Determine the (x, y) coordinate at the center of the cell enclosing the given text.  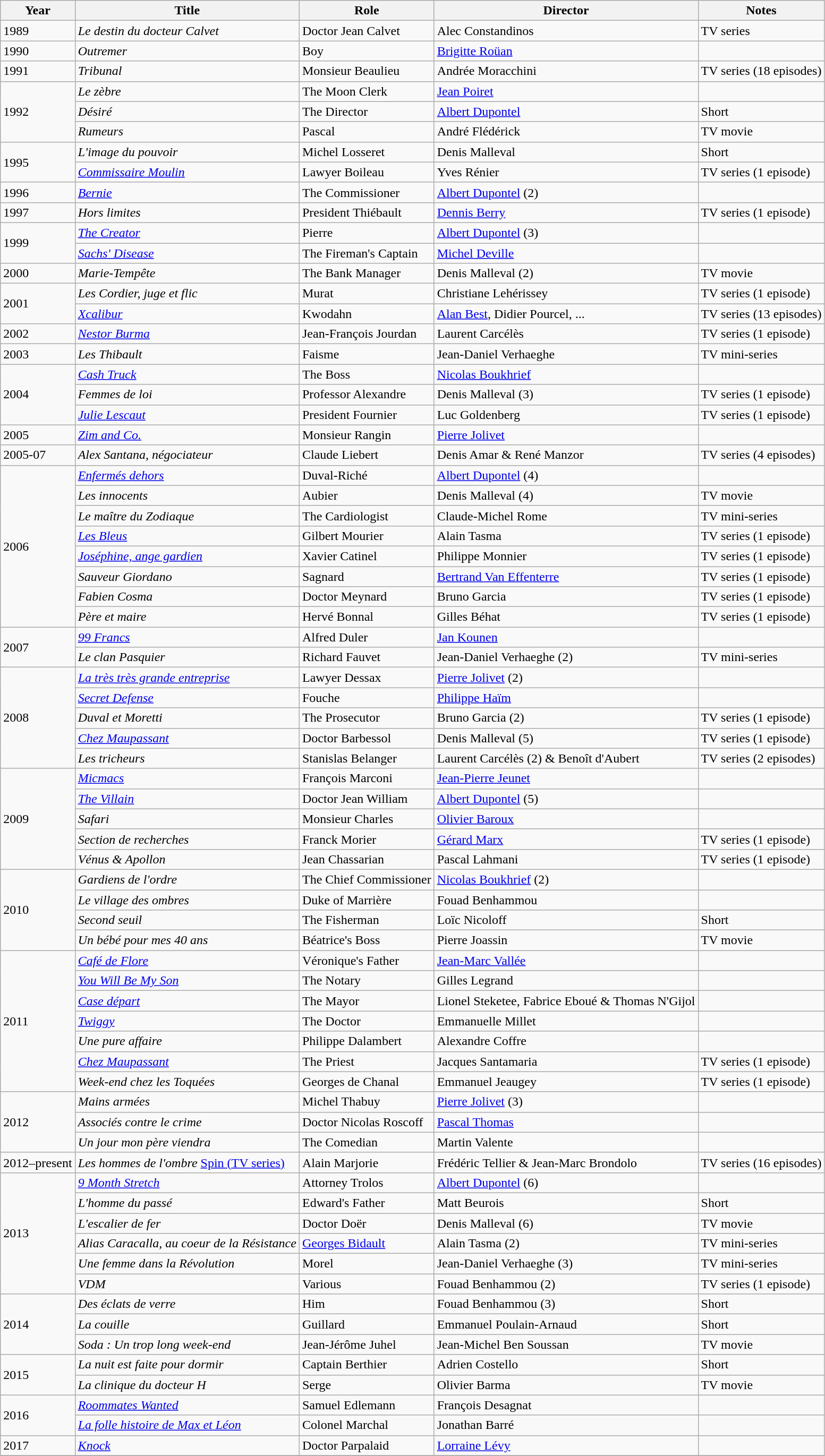
Jean Poiret (566, 91)
Monsieur Charles (367, 819)
Duval et Moretti (187, 718)
Case départ (187, 1001)
Michel Deville (566, 253)
Christiane Lehérissey (566, 294)
2003 (38, 354)
Les Cordier, juge et flic (187, 294)
Yves Rénier (566, 172)
Denis Malleval (566, 152)
Bertrand Van Effenterre (566, 576)
1990 (38, 51)
Dennis Berry (566, 212)
Secret Defense (187, 698)
Faisme (367, 354)
Doctor Barbessol (367, 738)
Alain Tasma (2) (566, 1244)
Les Bleus (187, 536)
Year (38, 11)
Philippe Monnier (566, 556)
Une femme dans la Révolution (187, 1264)
Gardiens de l'ordre (187, 879)
Désiré (187, 112)
Bernie (187, 192)
TV series (4 episodes) (761, 455)
Zim and Co. (187, 435)
Gilles Legrand (566, 981)
Martin Valente (566, 1142)
Micmacs (187, 778)
2012–present (38, 1162)
The Creator (187, 233)
2012 (38, 1122)
La clinique du docteur H (187, 1385)
The Moon Clerk (367, 91)
Denis Malleval (4) (566, 495)
2008 (38, 718)
Role (367, 11)
Denis Malleval (2) (566, 273)
Le zèbre (187, 91)
Gilles Béhat (566, 617)
1999 (38, 243)
Emmanuel Jeaugey (566, 1082)
Mains armées (187, 1102)
Jean-Daniel Verhaeghe (2) (566, 657)
Alias Caracalla, au coeur de la Résistance (187, 1244)
Fouad Benhammou (2) (566, 1284)
Hervé Bonnal (367, 617)
Tribunal (187, 71)
President Thiébault (367, 212)
The Cardiologist (367, 516)
Pierre Jolivet (566, 435)
Alan Best, Didier Pourcel, ... (566, 314)
Doctor Jean Calvet (367, 31)
Un jour mon père viendra (187, 1142)
Director (566, 11)
Bruno Garcia (566, 597)
2005 (38, 435)
The Boss (367, 374)
Roommates Wanted (187, 1405)
Jean-Pierre Jeunet (566, 778)
2005-07 (38, 455)
Week-end chez les Toquées (187, 1082)
Twiggy (187, 1021)
Claude-Michel Rome (566, 516)
Fouad Benhammou (3) (566, 1304)
L'homme du passé (187, 1203)
2007 (38, 647)
Bruno Garcia (2) (566, 718)
Loïc Nicoloff (566, 920)
Véronique's Father (367, 961)
François Marconi (367, 778)
Various (367, 1284)
The Bank Manager (367, 273)
9 Month Stretch (187, 1183)
Les innocents (187, 495)
2013 (38, 1233)
Jean-Daniel Verhaeghe (3) (566, 1264)
Luc Goldenberg (566, 415)
Claude Liebert (367, 455)
Matt Beurois (566, 1203)
TV series (16 episodes) (761, 1162)
Frédéric Tellier & Jean-Marc Brondolo (566, 1162)
Femmes de loi (187, 395)
2016 (38, 1415)
Title (187, 11)
The Fisherman (367, 920)
Duval-Riché (367, 475)
Béatrice's Boss (367, 940)
Morel (367, 1264)
Georges de Chanal (367, 1082)
Rumeurs (187, 132)
The Prosecutor (367, 718)
Adrien Costello (566, 1365)
Nicolas Boukhrief (566, 374)
Alex Santana, négociateur (187, 455)
Richard Fauvet (367, 657)
Pascal Thomas (566, 1122)
Le clan Pasquier (187, 657)
Doctor Doër (367, 1223)
2017 (38, 1445)
The Villain (187, 799)
Associés contre le crime (187, 1122)
TV series (18 episodes) (761, 71)
Emmanuel Poulain-Arnaud (566, 1324)
Doctor Nicolas Roscoff (367, 1122)
Knock (187, 1445)
Brigitte Roüan (566, 51)
Alexandre Coffre (566, 1041)
1992 (38, 112)
Colonel Marchal (367, 1425)
Marie-Tempête (187, 273)
2006 (38, 546)
Albert Dupontel (3) (566, 233)
Franck Morier (367, 839)
Second seuil (187, 920)
2014 (38, 1324)
Duke of Marrière (367, 900)
Gilbert Mourier (367, 536)
La nuit est faite pour dormir (187, 1365)
Joséphine, ange gardien (187, 556)
Jan Kounen (566, 637)
André Flédérick (566, 132)
The Fireman's Captain (367, 253)
Section de recherches (187, 839)
Murat (367, 294)
1995 (38, 162)
Michel Thabuy (367, 1102)
Nicolas Boukhrief (2) (566, 879)
Albert Dupontel (566, 112)
2001 (38, 304)
Safari (187, 819)
2015 (38, 1375)
Un bébé pour mes 40 ans (187, 940)
2011 (38, 1021)
Fouad Benhammou (566, 900)
Soda : Un trop long week-end (187, 1344)
Laurent Carcélès (566, 334)
The Notary (367, 981)
Gérard Marx (566, 839)
Fouche (367, 698)
Sauveur Giordano (187, 576)
Albert Dupontel (2) (566, 192)
Lawyer Boileau (367, 172)
Les tricheurs (187, 758)
Pierre Jolivet (3) (566, 1102)
Doctor Parpalaid (367, 1445)
Doctor Meynard (367, 597)
Le maître du Zodiaque (187, 516)
Albert Dupontel (5) (566, 799)
Andrée Moracchini (566, 71)
Pascal Lahmani (566, 859)
Laurent Carcélès (2) & Benoît d'Aubert (566, 758)
Nestor Burma (187, 334)
Guillard (367, 1324)
Lawyer Dessax (367, 678)
Alec Constandinos (566, 31)
Doctor Jean William (367, 799)
Pierre Joassin (566, 940)
Boy (367, 51)
You Will Be My Son (187, 981)
Jacques Santamaria (566, 1061)
Le village des ombres (187, 900)
Jean-François Jourdan (367, 334)
La très très grande entreprise (187, 678)
Père et maire (187, 617)
Cash Truck (187, 374)
Les Thibault (187, 354)
Emmanuelle Millet (566, 1021)
Sachs' Disease (187, 253)
Denis Malleval (5) (566, 738)
Pierre Jolivet (2) (566, 678)
Alain Marjorie (367, 1162)
Julie Lescaut (187, 415)
2010 (38, 910)
TV series (761, 31)
Philippe Haïm (566, 698)
Professor Alexandre (367, 395)
Monsieur Rangin (367, 435)
Xavier Catinel (367, 556)
Jean Chassarian (367, 859)
2009 (38, 819)
Jean-Jérôme Juhel (367, 1344)
The Priest (367, 1061)
Jean-Daniel Verhaeghe (566, 354)
Notes (761, 11)
1989 (38, 31)
Albert Dupontel (6) (566, 1183)
Lorraine Lévy (566, 1445)
TV series (2 episodes) (761, 758)
The Mayor (367, 1001)
Alfred Duler (367, 637)
TV series (13 episodes) (761, 314)
VDM (187, 1284)
Philippe Dalambert (367, 1041)
Aubier (367, 495)
The Chief Commissioner (367, 879)
La couille (187, 1324)
Denis Malleval (6) (566, 1223)
Captain Berthier (367, 1365)
Lionel Steketee, Fabrice Eboué & Thomas N'Gijol (566, 1001)
Georges Bidault (367, 1244)
Vénus & Apollon (187, 859)
Des éclats de verre (187, 1304)
Le destin du docteur Calvet (187, 31)
Les hommes de l'ombre Spin (TV series) (187, 1162)
Edward's Father (367, 1203)
Denis Malleval (3) (566, 395)
1997 (38, 212)
Attorney Trolos (367, 1183)
2002 (38, 334)
Jean-Marc Vallée (566, 961)
2004 (38, 395)
Pascal (367, 132)
La folle histoire de Max et Léon (187, 1425)
1991 (38, 71)
Stanislas Belanger (367, 758)
L'image du pouvoir (187, 152)
Michel Losseret (367, 152)
Hors limites (187, 212)
Xcalibur (187, 314)
Albert Dupontel (4) (566, 475)
2000 (38, 273)
Monsieur Beaulieu (367, 71)
The Comedian (367, 1142)
Fabien Cosma (187, 597)
François Desagnat (566, 1405)
Outremer (187, 51)
Jean-Michel Ben Soussan (566, 1344)
1996 (38, 192)
Enfermés dehors (187, 475)
Denis Amar & René Manzor (566, 455)
Olivier Baroux (566, 819)
Kwodahn (367, 314)
Alain Tasma (566, 536)
Commissaire Moulin (187, 172)
Sagnard (367, 576)
Café de Flore (187, 961)
99 Francs (187, 637)
Samuel Edlemann (367, 1405)
L'escalier de fer (187, 1223)
Serge (367, 1385)
President Fournier (367, 415)
Him (367, 1304)
The Director (367, 112)
The Doctor (367, 1021)
Une pure affaire (187, 1041)
The Commissioner (367, 192)
Jonathan Barré (566, 1425)
Pierre (367, 233)
Olivier Barma (566, 1385)
